Output the (X, Y) coordinate of the center of the cell containing the given text.  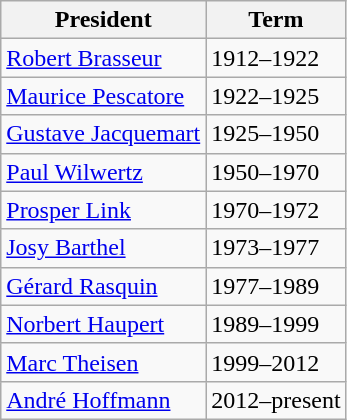
Gustave Jacquemart (104, 134)
1973–1977 (276, 248)
1989–1999 (276, 324)
1977–1989 (276, 286)
1922–1925 (276, 96)
1912–1922 (276, 58)
Josy Barthel (104, 248)
Robert Brasseur (104, 58)
Paul Wilwertz (104, 172)
1970–1972 (276, 210)
1999–2012 (276, 362)
Term (276, 20)
Prosper Link (104, 210)
Gérard Rasquin (104, 286)
André Hoffmann (104, 400)
1925–1950 (276, 134)
President (104, 20)
2012–present (276, 400)
Norbert Haupert (104, 324)
Maurice Pescatore (104, 96)
1950–1970 (276, 172)
Marc Theisen (104, 362)
